Search for the cell housing the specified text and yield its (x, y) center coordinate. 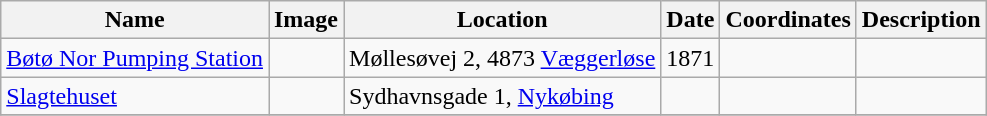
Sydhavnsgade 1, Nykøbing (502, 96)
Description (921, 20)
Date (690, 20)
Coordinates (788, 20)
1871 (690, 58)
Name (135, 20)
Slagtehuset (135, 96)
Bøtø Nor Pumping Station (135, 58)
Møllesøvej 2, 4873 Væggerløse (502, 58)
Image (306, 20)
Location (502, 20)
